Identify which cell holds the provided text, then report its [x, y] central coordinate. 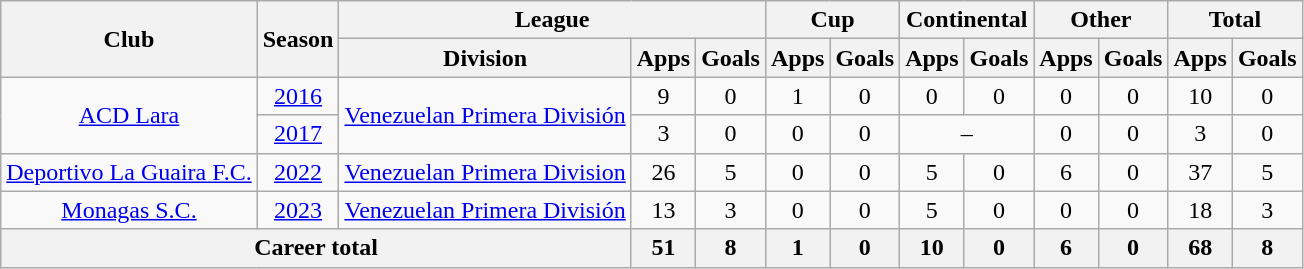
Continental [967, 20]
26 [663, 172]
League [552, 20]
2022 [298, 172]
51 [663, 248]
Cup [832, 20]
9 [663, 96]
2016 [298, 96]
2017 [298, 134]
Venezuelan Primera Division [485, 172]
Total [1235, 20]
18 [1200, 210]
Division [485, 58]
Club [129, 39]
Other [1101, 20]
Season [298, 39]
ACD Lara [129, 115]
2023 [298, 210]
68 [1200, 248]
Deportivo La Guaira F.C. [129, 172]
Monagas S.C. [129, 210]
37 [1200, 172]
13 [663, 210]
Career total [316, 248]
– [967, 134]
